Extract the (X, Y) coordinate from the center of the cell holding the provided text.  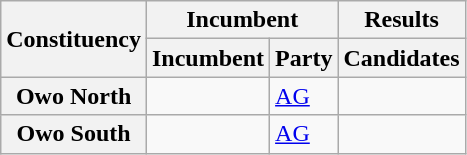
Owo North (74, 96)
Owo South (74, 134)
Candidates (402, 58)
Party (304, 58)
Results (402, 20)
Constituency (74, 39)
